Determine the [X, Y] coordinate at the center of the cell enclosing the given text.  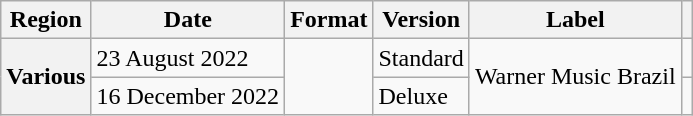
Region [46, 20]
Label [575, 20]
Standard [421, 58]
Deluxe [421, 96]
16 December 2022 [188, 96]
Warner Music Brazil [575, 77]
Various [46, 77]
23 August 2022 [188, 58]
Date [188, 20]
Version [421, 20]
Format [329, 20]
